Search for the cell housing the specified text and yield its [x, y] center coordinate. 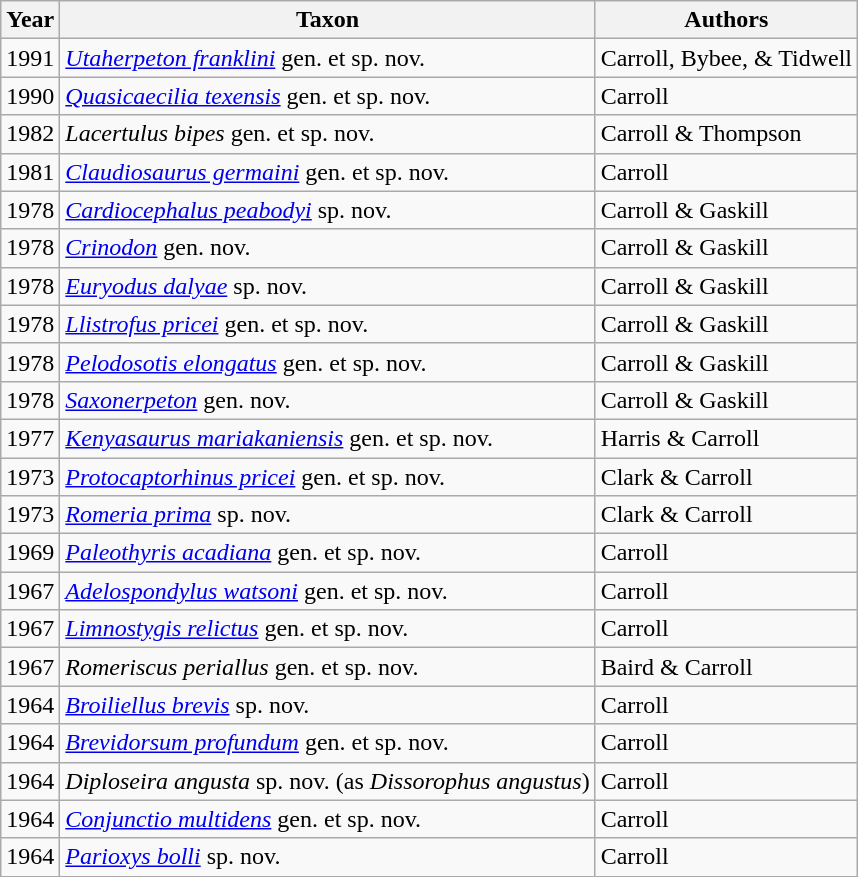
Paleothyris acadiana gen. et sp. nov. [328, 553]
Carroll & Thompson [726, 134]
Kenyasaurus mariakaniensis gen. et sp. nov. [328, 438]
Crinodon gen. nov. [328, 248]
Romeriscus periallus gen. et sp. nov. [328, 667]
Conjunctio multidens gen. et sp. nov. [328, 819]
Diploseira angusta sp. nov. (as Dissorophus angustus) [328, 781]
Taxon [328, 20]
Claudiosaurus germaini gen. et sp. nov. [328, 172]
Baird & Carroll [726, 667]
Llistrofus pricei gen. et sp. nov. [328, 324]
Utaherpeton franklini gen. et sp. nov. [328, 58]
Lacertulus bipes gen. et sp. nov. [328, 134]
Quasicaecilia texensis gen. et sp. nov. [328, 96]
1981 [30, 172]
Limnostygis relictus gen. et sp. nov. [328, 629]
Euryodus dalyae sp. nov. [328, 286]
Romeria prima sp. nov. [328, 515]
1991 [30, 58]
Harris & Carroll [726, 438]
Pelodosotis elongatus gen. et sp. nov. [328, 362]
1990 [30, 96]
Cardiocephalus peabodyi sp. nov. [328, 210]
1982 [30, 134]
1969 [30, 553]
Authors [726, 20]
1977 [30, 438]
Protocaptorhinus pricei gen. et sp. nov. [328, 477]
Carroll, Bybee, & Tidwell [726, 58]
Parioxys bolli sp. nov. [328, 857]
Saxonerpeton gen. nov. [328, 400]
Adelospondylus watsoni gen. et sp. nov. [328, 591]
Broiliellus brevis sp. nov. [328, 705]
Brevidorsum profundum gen. et sp. nov. [328, 743]
Year [30, 20]
